Output the (x, y) coordinate of the center of the cell containing the given text.  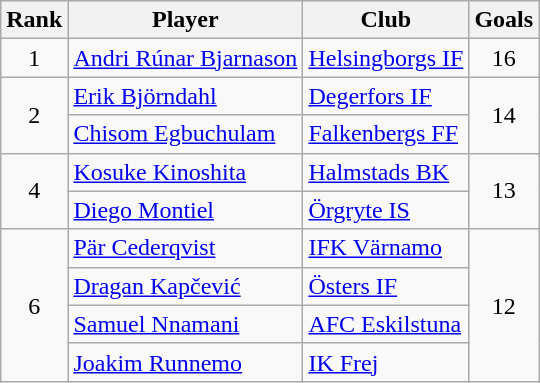
Andri Rúnar Bjarnason (186, 58)
1 (34, 58)
Erik Björndahl (186, 96)
Halmstads BK (386, 172)
Club (386, 20)
6 (34, 305)
Rank (34, 20)
Pär Cederqvist (186, 248)
IK Frej (386, 362)
Player (186, 20)
Degerfors IF (386, 96)
Dragan Kapčević (186, 286)
Örgryte IS (386, 210)
Kosuke Kinoshita (186, 172)
Joakim Runnemo (186, 362)
12 (504, 305)
Helsingborgs IF (386, 58)
16 (504, 58)
Falkenbergs FF (386, 134)
Östers IF (386, 286)
Samuel Nnamani (186, 324)
4 (34, 191)
Goals (504, 20)
Diego Montiel (186, 210)
IFK Värnamo (386, 248)
Chisom Egbuchulam (186, 134)
13 (504, 191)
2 (34, 115)
AFC Eskilstuna (386, 324)
14 (504, 115)
